Return the (x, y) coordinate for the center point of the cell that contains the specified text.  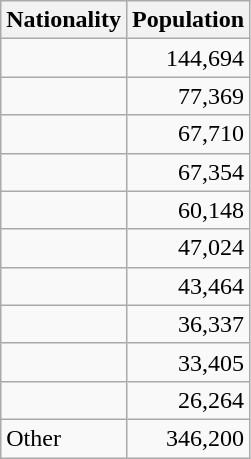
26,264 (188, 400)
47,024 (188, 248)
43,464 (188, 286)
33,405 (188, 362)
144,694 (188, 58)
Nationality (64, 20)
60,148 (188, 210)
67,354 (188, 172)
346,200 (188, 438)
Population (188, 20)
Other (64, 438)
36,337 (188, 324)
77,369 (188, 96)
67,710 (188, 134)
